Output the [x, y] coordinate of the center of the cell containing the given text.  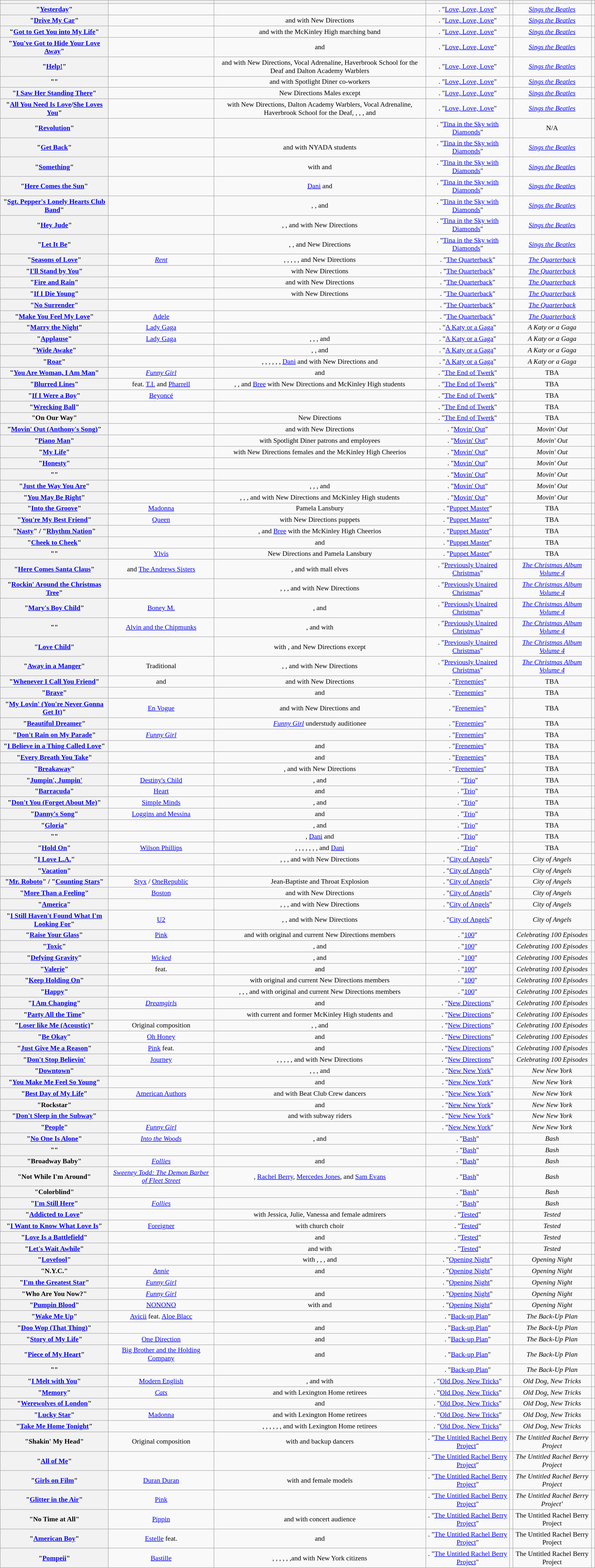
"Jumpin', Jumpin' [55, 780]
"Vacation" [55, 871]
Duran Duran [161, 1480]
and with concert audience [320, 1519]
"No Surrender" [55, 305]
"Take Me Home Tonight" [55, 1426]
, , , and with original and current New Directions members [320, 992]
"You're My Best Friend" [55, 520]
Ylvis [161, 554]
"Movin' Out (Anthony's Song)" [55, 429]
"Story of My Life" [55, 1339]
"Downtown" [55, 1071]
"Raise Your Glass" [55, 935]
"No Time at All" [55, 1519]
with church choir [320, 1226]
"American Boy" [55, 1539]
"Revolution" [55, 128]
"If I Were a Boy" [55, 395]
"Help!" [55, 67]
"Colorblind" [55, 1192]
"Make You Feel My Love" [55, 316]
New Directions and Pamela Lansbury [320, 554]
feat. T.I. and Pharrell [161, 384]
"Party All the Time" [55, 1014]
, and Bree with the McKinley High Cheerios [320, 531]
American Authors [161, 1093]
"Cheek to Cheek" [55, 542]
Loggins and Messina [161, 814]
with New Directions puppets [320, 520]
Boney M. [161, 608]
"Girls on Film" [55, 1480]
"Into the Groove" [55, 508]
"Roar" [55, 362]
"Danny's Song" [55, 814]
N/A [552, 128]
"I Believe in a Thing Called Love" [55, 746]
U2 [161, 920]
Heart [161, 791]
and with NYADA students [320, 147]
"Blurred Lines" [55, 384]
"Piano Man" [55, 441]
"More Than a Feeling" [55, 893]
New Directions [320, 418]
Beyoncé [161, 395]
Big Brother and the Holding Company [161, 1354]
"Wrecking Ball" [55, 407]
, , , , , , and with Lexington Home retirees [320, 1426]
Foreigner [161, 1226]
"Here Comes the Sun" [55, 186]
"Applause" [55, 339]
and with the McKinley High marching band [320, 32]
"Not While I'm Around" [55, 1177]
, , , , , , , and Dani [320, 848]
"Don't Stop Believin' [55, 1060]
"All You Need Is Love/She Loves You" [55, 109]
"Defying Gravity" [55, 958]
"I'm the Greatest Star" [55, 1283]
"Let It Be" [55, 244]
Funny Girl understudy auditionee [320, 724]
Oh Honey [161, 1037]
"Whenever I Call You Friend" [55, 681]
"Love Child" [55, 647]
"I Love L.A." [55, 859]
"Piece of My Heart" [55, 1354]
"Don't Rain on My Parade" [55, 735]
"Away in a Manger" [55, 666]
, , , , , , Dani and with New Directions and [320, 362]
with New Directions females and the McKinley High Cheerios [320, 452]
Sweeney Todd: The Demon Barber of Fleet Street [161, 1177]
"Wide Awake" [55, 350]
"America" [55, 905]
En Vogue [161, 708]
"Addicted to Love" [55, 1215]
"Memory" [55, 1392]
"Sgt. Pepper's Lonely Hearts Club Band" [55, 206]
and with [320, 1249]
"My Life" [55, 452]
"Every Breath You Take" [55, 758]
"Best Day of My Life" [55, 1093]
The Untitled Rachel Berry Project' [552, 1500]
Journey [161, 1060]
"Toxic" [55, 947]
"Marry the Night" [55, 328]
, Rachel Berry, Mercedes Jones, and Sam Evans [320, 1177]
, , and Bree with New Directions and McKinley High students [320, 384]
"Honesty" [55, 463]
Modern English [161, 1381]
"Be Okay" [55, 1037]
"Lucky Star" [55, 1415]
, Dani and [320, 837]
"Happy" [55, 992]
Avicii feat. Aloe Blacc [161, 1317]
with , and New Directions except [320, 647]
"No One Is Alone" [55, 1139]
"Love Is a Battlefield" [55, 1237]
New Directions Males except [320, 93]
Bastille [161, 1558]
"Lovefool" [55, 1260]
with , , , and [320, 1260]
"You May Be Right" [55, 497]
"If I Die Young" [55, 294]
"Let's Wait Awhile" [55, 1249]
"Get Back" [55, 147]
"I Saw Her Standing There" [55, 93]
"Yesterday" [55, 9]
"Hold On" [55, 848]
"Hey Jude" [55, 225]
"Pumpin Blood" [55, 1305]
Alvin and the Chipmunks [161, 627]
with Jessica, Julie, Vanessa and female admirers [320, 1215]
"I Am Changing" [55, 1003]
, , , , , ,and with New York citizens [320, 1558]
"I Still Haven't Found What I'm Looking For" [55, 920]
with and backup dancers [320, 1442]
feat. [161, 969]
, and with mall elves [320, 569]
"Wake Me Up" [55, 1317]
Pink feat. [161, 1048]
and with subway riders [320, 1116]
"On Our Way" [55, 418]
"Mr. Roboto" / "Counting Stars" [55, 882]
and The Andrews Sisters [161, 569]
"People" [55, 1127]
"Here Comes Santa Claus" [55, 569]
"Pompeii" [55, 1558]
Estelle feat. [161, 1539]
"You've Got to Hide Your Love Away" [55, 47]
Pamela Lansbury [320, 508]
and with Spotlight Diner co-workers [320, 82]
with current and former McKinley High students and [320, 1014]
"Who Are You Now?" [55, 1294]
"Doo Wop (That Thing)" [55, 1328]
"Rockstar" [55, 1105]
"Something" [55, 167]
"N.Y.C." [55, 1271]
"Loser like Me (Acoustic)" [55, 1026]
with and female models [320, 1480]
Dreamgirls [161, 1003]
"Valerie" [55, 969]
"Barracuda" [55, 791]
Destiny's Child [161, 780]
"Werewolves of London" [55, 1404]
Adele [161, 316]
, , and New Directions [320, 244]
"Just Give Me a Reason" [55, 1048]
Rent [161, 260]
"Nasty" / "Rhythm Nation" [55, 531]
"Drive My Car" [55, 21]
"Brave" [55, 693]
One Direction [161, 1339]
"Fire and Rain" [55, 282]
"Got to Get You into My Life" [55, 32]
Wilson Phillips [161, 848]
Queen [161, 520]
Annie [161, 1271]
Into the Woods [161, 1139]
with New Directions, Dalton Academy Warblers, Vocal Adrenaline, Haverbrook School for the Deaf, , , , and [320, 109]
"Just the Way You Are" [55, 486]
"I Want to Know What Love Is" [55, 1226]
"I'm Still Here" [55, 1203]
, and with New Directions [320, 769]
"Don't You (Forget About Me)" [55, 803]
Boston [161, 893]
Dani and [320, 186]
, , , , , and with New Directions [320, 1060]
and with New Directions, Vocal Adrenaline, Haverbrook School for the Deaf and Dalton Academy Warblers [320, 67]
and with New Directions and [320, 708]
Wicked [161, 958]
"Don't Sleep in the Subway" [55, 1116]
"I Melt with You" [55, 1381]
with Spotlight Diner patrons and employees [320, 441]
"Mary's Boy Child" [55, 608]
"Breakaway" [55, 769]
, , , , , and New Directions [320, 260]
"Beautiful Dreamer" [55, 724]
Simple Minds [161, 803]
"I'll Stand by You" [55, 271]
with original and current New Directions members [320, 980]
Styx / OneRepublic [161, 882]
"Shakin' My Head" [55, 1442]
"Keep Holding On" [55, 980]
"You Make Me Feel So Young" [55, 1082]
and with Beat Club Crew dancers [320, 1093]
, , , and with New Directions and McKinley High students [320, 497]
"All of Me" [55, 1461]
Jean-Baptiste and Throat Explosion [320, 882]
"Rockin' Around the Christmas Tree" [55, 588]
NONONO [161, 1305]
Traditional [161, 666]
"Seasons of Love" [55, 260]
"My Lovin' (You're Never Gonna Get It)" [55, 708]
Pippin [161, 1519]
"Glitter in the Air" [55, 1500]
"Gloria" [55, 825]
and with original and current New Directions members [320, 935]
"You Are Woman, I Am Man" [55, 373]
"Broadway Baby" [55, 1161]
Cats [161, 1392]
